Pinpoint the cell where the given text exists, returning its [X, Y] midpoint coordinate. 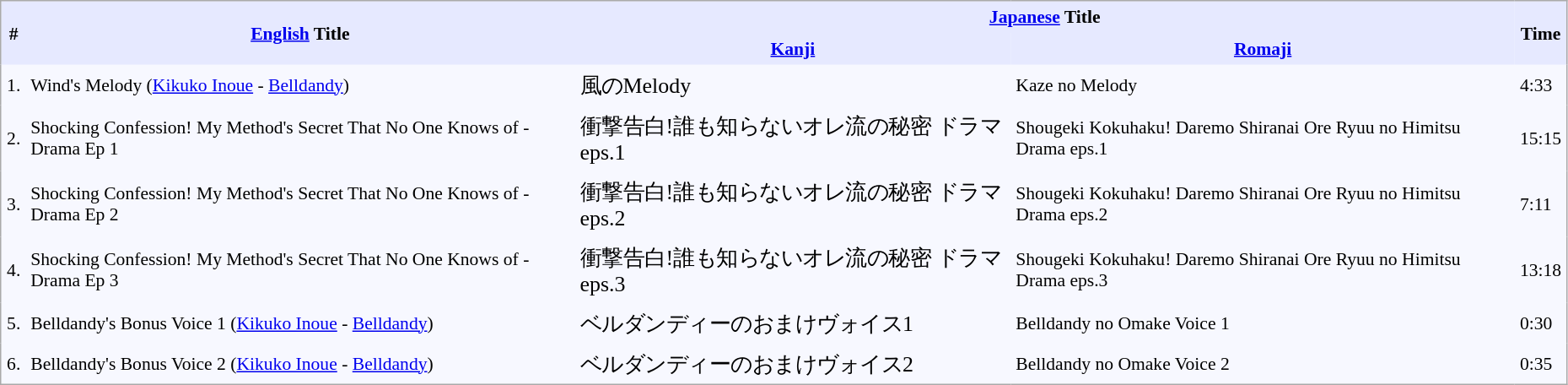
2. [13, 138]
衝撃告白!誰も知らないオレ流の秘密 ドラマeps.2 [793, 203]
Belldandy no Omake Voice 1 [1263, 323]
5. [13, 323]
3. [13, 203]
4:33 [1541, 84]
衝撃告白!誰も知らないオレ流の秘密 ドラマeps.3 [793, 269]
Kanji [793, 49]
1. [13, 84]
ベルダンディーのおまけヴォイス2 [793, 363]
Time [1541, 33]
Shocking Confession! My Method's Secret That No One Knows of - Drama Ep 3 [300, 269]
Wind's Melody (Kikuko Inoue - Belldandy) [300, 84]
Shougeki Kokuhaku! Daremo Shiranai Ore Ryuu no Himitsu Drama eps.2 [1263, 203]
6. [13, 363]
衝撃告白!誰も知らないオレ流の秘密 ドラマeps.1 [793, 138]
ベルダンディーのおまけヴォイス1 [793, 323]
Shocking Confession! My Method's Secret That No One Knows of - Drama Ep 1 [300, 138]
# [13, 33]
Belldandy's Bonus Voice 2 (Kikuko Inoue - Belldandy) [300, 363]
Kaze no Melody [1263, 84]
Belldandy no Omake Voice 2 [1263, 363]
13:18 [1541, 269]
0:35 [1541, 363]
Shocking Confession! My Method's Secret That No One Knows of - Drama Ep 2 [300, 203]
Japanese Title [1045, 17]
Shougeki Kokuhaku! Daremo Shiranai Ore Ryuu no Himitsu Drama eps.3 [1263, 269]
0:30 [1541, 323]
Belldandy's Bonus Voice 1 (Kikuko Inoue - Belldandy) [300, 323]
風のMelody [793, 84]
Romaji [1263, 49]
English Title [300, 33]
15:15 [1541, 138]
Shougeki Kokuhaku! Daremo Shiranai Ore Ryuu no Himitsu Drama eps.1 [1263, 138]
7:11 [1541, 203]
4. [13, 269]
